Locate the cell with the specified text and output its (x, y) center coordinate. 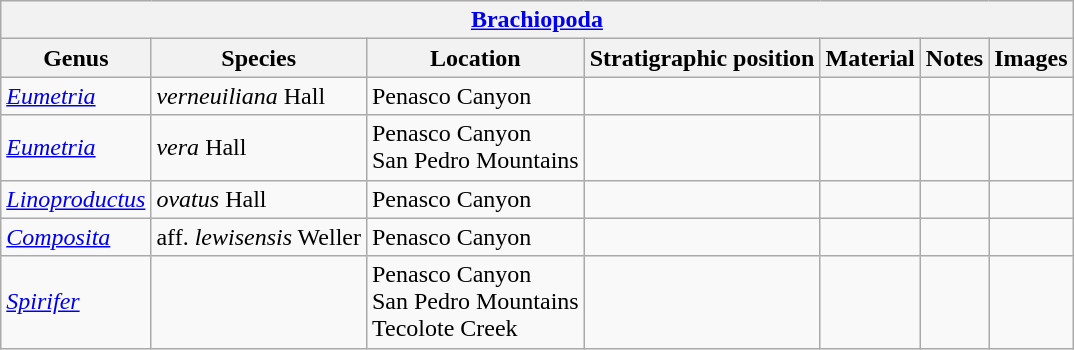
Genus (76, 58)
aff. lewisensis Weller (259, 237)
Linoproductus (76, 199)
Location (475, 58)
Penasco CanyonSan Pedro Mountains (475, 148)
Spirifer (76, 302)
vera Hall (259, 148)
ovatus Hall (259, 199)
Images (1031, 58)
Notes (954, 58)
Species (259, 58)
Penasco CanyonSan Pedro MountainsTecolote Creek (475, 302)
Composita (76, 237)
Stratigraphic position (702, 58)
verneuiliana Hall (259, 96)
Brachiopoda (537, 20)
Material (870, 58)
